From the cell containing the given text, extract its center point as (X, Y) coordinate. 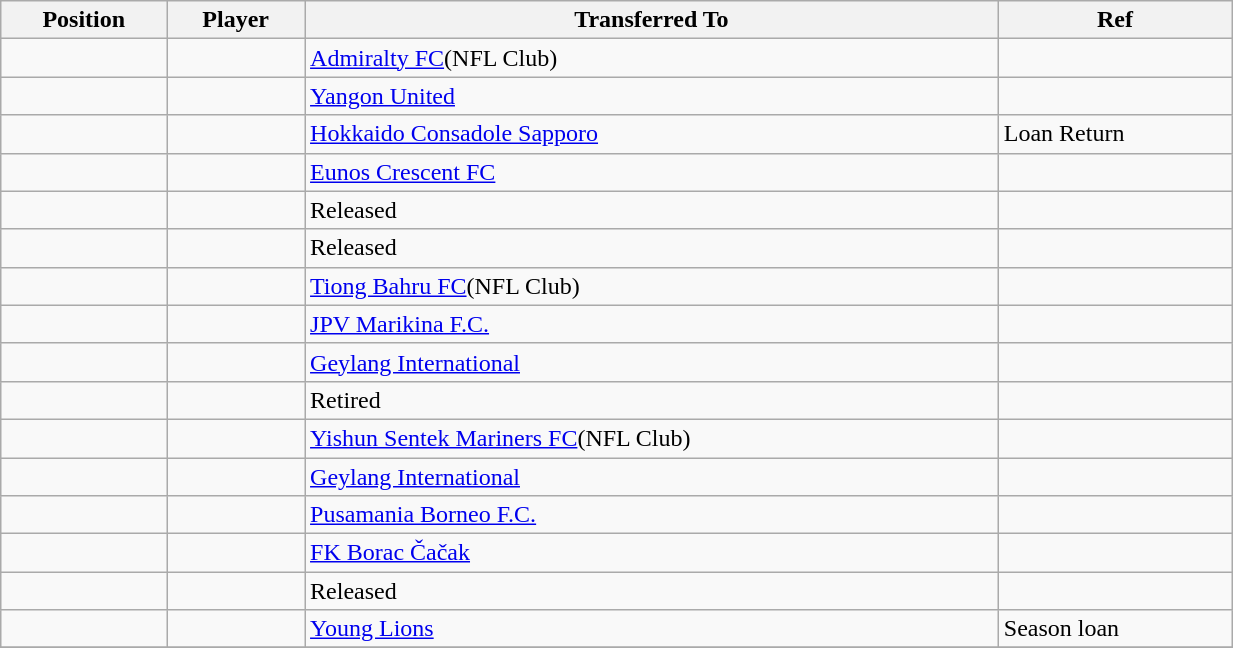
Eunos Crescent FC (652, 172)
Pusamania Borneo F.C. (652, 515)
Transferred To (652, 20)
FK Borac Čačak (652, 553)
Season loan (1114, 629)
Player (236, 20)
Yishun Sentek Mariners FC(NFL Club) (652, 438)
Ref (1114, 20)
Retired (652, 400)
Position (84, 20)
Admiralty FC(NFL Club) (652, 58)
Hokkaido Consadole Sapporo (652, 134)
Tiong Bahru FC(NFL Club) (652, 286)
Loan Return (1114, 134)
Young Lions (652, 629)
Yangon United (652, 96)
JPV Marikina F.C. (652, 324)
